Pinpoint the cell where the given text exists, returning its [X, Y] midpoint coordinate. 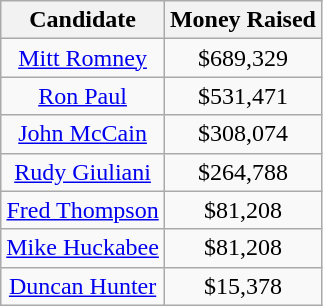
Mike Huckabee [83, 248]
Fred Thompson [83, 210]
Candidate [83, 20]
John McCain [83, 134]
$308,074 [242, 134]
$15,378 [242, 286]
Mitt Romney [83, 58]
Duncan Hunter [83, 286]
Rudy Giuliani [83, 172]
$264,788 [242, 172]
$531,471 [242, 96]
Ron Paul [83, 96]
$689,329 [242, 58]
Money Raised [242, 20]
